Pinpoint the cell where the given text exists, returning its (x, y) midpoint coordinate. 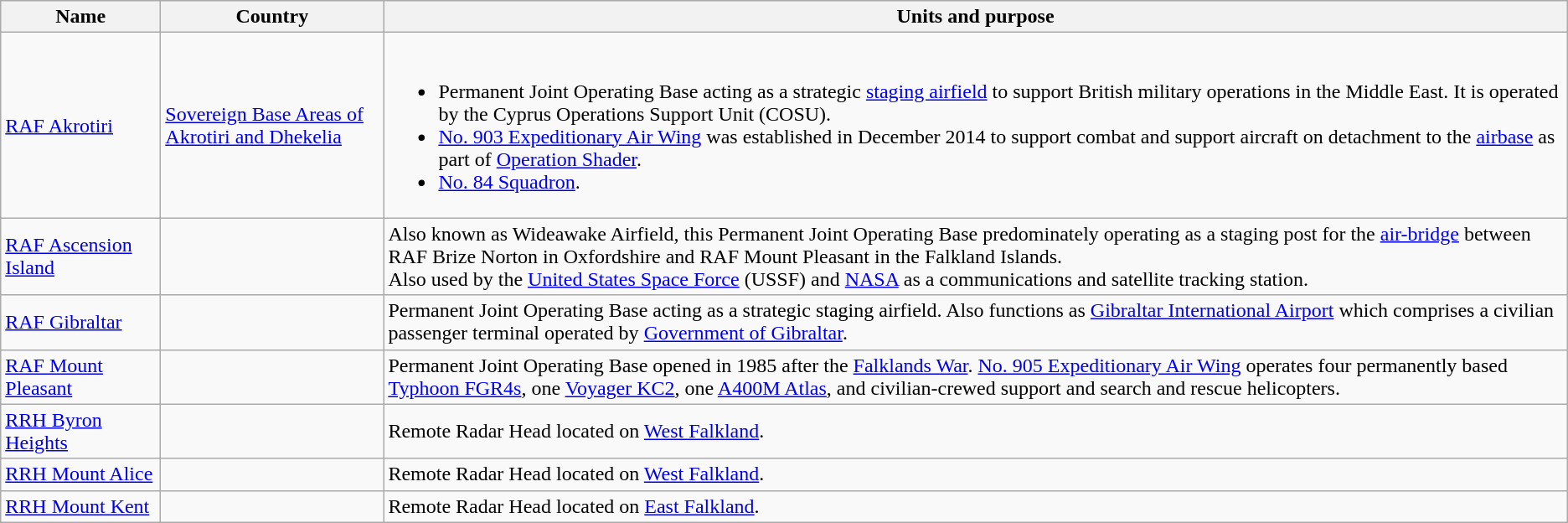
RAF Akrotiri (80, 126)
Units and purpose (975, 17)
Remote Radar Head located on East Falkland. (975, 506)
Sovereign Base Areas of Akrotiri and Dhekelia (272, 126)
RRH Byron Heights (80, 431)
RAF Gibraltar (80, 322)
RRH Mount Kent (80, 506)
RAF Mount Pleasant (80, 377)
Country (272, 17)
Name (80, 17)
RAF Ascension Island (80, 256)
RRH Mount Alice (80, 474)
